Provide the (X, Y) coordinate of the cell's center where the given text is located.  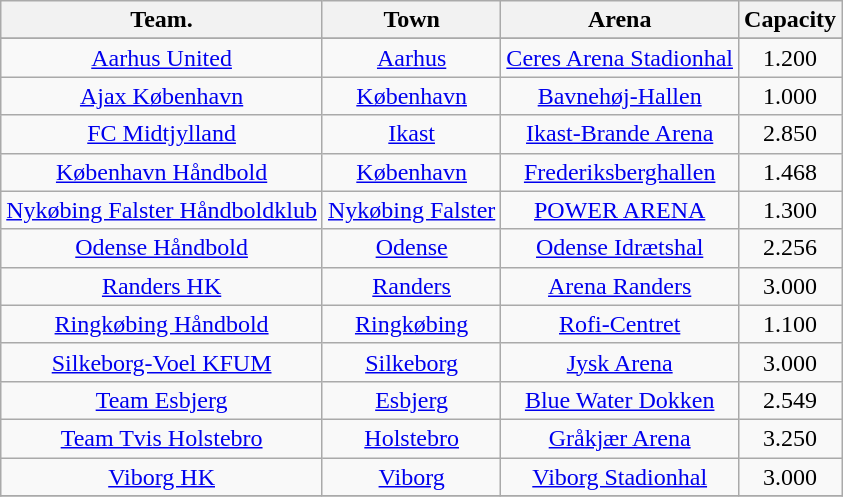
Silkeborg (411, 362)
Viborg HK (162, 477)
Ikast-Brande Arena (620, 134)
1.000 (790, 96)
Aarhus United (162, 58)
Ringkøbing Håndbold (162, 324)
Bavnehøj-Hallen (620, 96)
Odense Idrætshal (620, 248)
1.468 (790, 172)
Holstebro (411, 438)
FC Midtjylland (162, 134)
1.200 (790, 58)
Nykøbing Falster Håndboldklub (162, 210)
2.549 (790, 400)
Odense (411, 248)
Capacity (790, 20)
Town (411, 20)
Randers HK (162, 286)
Aarhus (411, 58)
Nykøbing Falster (411, 210)
Viborg Stadionhal (620, 477)
2.850 (790, 134)
Silkeborg-Voel KFUM (162, 362)
Gråkjær Arena (620, 438)
Ikast (411, 134)
Ceres Arena Stadionhal (620, 58)
3.250 (790, 438)
POWER ARENA (620, 210)
Arena Randers (620, 286)
Ringkøbing (411, 324)
Team Esbjerg (162, 400)
Ajax København (162, 96)
Randers (411, 286)
Team Tvis Holstebro (162, 438)
København Håndbold (162, 172)
Team. (162, 20)
Arena (620, 20)
1.300 (790, 210)
Jysk Arena (620, 362)
Blue Water Dokken (620, 400)
1.100 (790, 324)
Viborg (411, 477)
Rofi-Centret (620, 324)
Odense Håndbold (162, 248)
Esbjerg (411, 400)
2.256 (790, 248)
Frederiksberghallen (620, 172)
